Locate the cell with the specified text and output its [x, y] center coordinate. 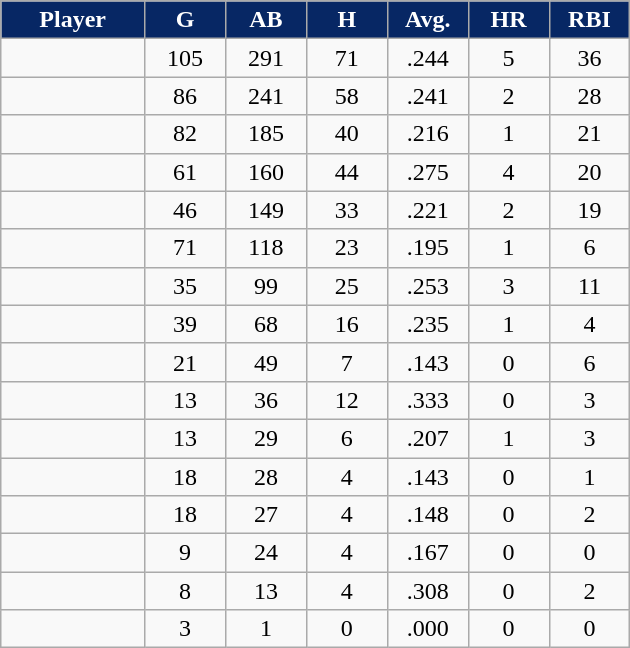
.244 [428, 58]
58 [346, 96]
27 [266, 515]
241 [266, 96]
86 [186, 96]
99 [266, 286]
H [346, 20]
25 [346, 286]
24 [266, 553]
185 [266, 134]
11 [590, 286]
.207 [428, 438]
105 [186, 58]
.167 [428, 553]
68 [266, 324]
49 [266, 362]
.221 [428, 210]
.216 [428, 134]
39 [186, 324]
61 [186, 172]
Avg. [428, 20]
29 [266, 438]
23 [346, 248]
149 [266, 210]
20 [590, 172]
AB [266, 20]
12 [346, 400]
82 [186, 134]
46 [186, 210]
.148 [428, 515]
.333 [428, 400]
.308 [428, 591]
.241 [428, 96]
.235 [428, 324]
33 [346, 210]
7 [346, 362]
8 [186, 591]
.275 [428, 172]
HR [508, 20]
19 [590, 210]
9 [186, 553]
.253 [428, 286]
44 [346, 172]
RBI [590, 20]
.195 [428, 248]
35 [186, 286]
118 [266, 248]
.000 [428, 629]
40 [346, 134]
16 [346, 324]
G [186, 20]
160 [266, 172]
291 [266, 58]
Player [73, 20]
5 [508, 58]
